Scan for the cell matching the given text and deliver its (X, Y) coordinate at center. 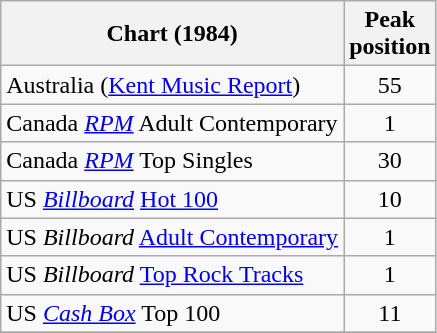
Australia (Kent Music Report) (172, 85)
US Billboard Hot 100 (172, 199)
US Billboard Adult Contemporary (172, 237)
Peakposition (390, 34)
US Cash Box Top 100 (172, 313)
Chart (1984) (172, 34)
30 (390, 161)
55 (390, 85)
Canada RPM Top Singles (172, 161)
11 (390, 313)
10 (390, 199)
Canada RPM Adult Contemporary (172, 123)
US Billboard Top Rock Tracks (172, 275)
